Provide the [X, Y] coordinate of the cell's center where the given text is located.  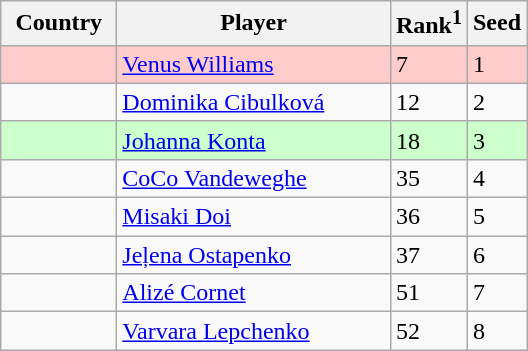
Johanna Konta [254, 140]
Rank1 [428, 24]
Seed [496, 24]
51 [428, 293]
Country [59, 24]
CoCo Vandeweghe [254, 178]
Dominika Cibulková [254, 102]
2 [496, 102]
37 [428, 255]
35 [428, 178]
5 [496, 217]
Venus Williams [254, 64]
8 [496, 331]
Alizé Cornet [254, 293]
4 [496, 178]
Jeļena Ostapenko [254, 255]
3 [496, 140]
36 [428, 217]
52 [428, 331]
Misaki Doi [254, 217]
12 [428, 102]
Varvara Lepchenko [254, 331]
6 [496, 255]
18 [428, 140]
1 [496, 64]
Player [254, 24]
